Detect which cell encompasses the target text, then output its (x, y) center coordinate. 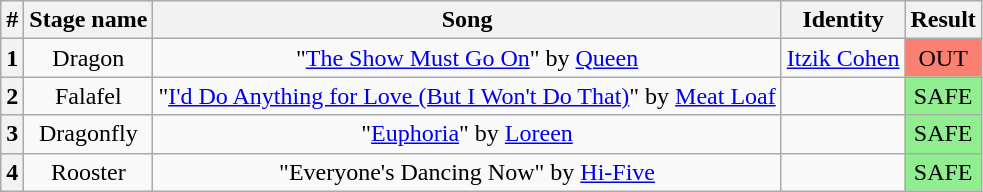
3 (12, 134)
Identity (843, 20)
"Everyone's Dancing Now" by Hi-Five (467, 172)
"I'd Do Anything for Love (But I Won't Do That)" by Meat Loaf (467, 96)
4 (12, 172)
Itzik Cohen (843, 58)
1 (12, 58)
"The Show Must Go On" by Queen (467, 58)
Rooster (88, 172)
Stage name (88, 20)
2 (12, 96)
Result (943, 20)
Falafel (88, 96)
Dragon (88, 58)
Dragonfly (88, 134)
# (12, 20)
Song (467, 20)
OUT (943, 58)
"Euphoria" by Loreen (467, 134)
